Extract the [x, y] coordinate from the center of the cell holding the provided text.  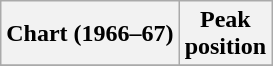
Peak position [225, 34]
Chart (1966–67) [90, 34]
